Extract the [X, Y] coordinate from the center of the cell holding the provided text.  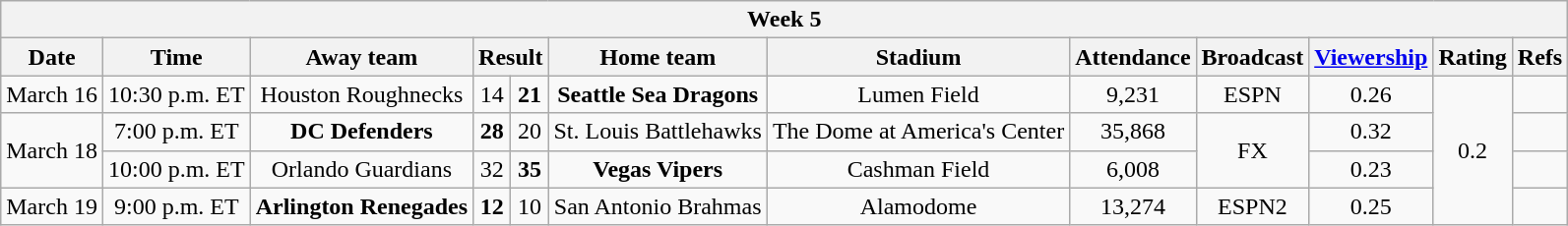
Away team [361, 57]
ESPN [1252, 94]
0.2 [1473, 150]
0.32 [1371, 132]
FX [1252, 150]
32 [492, 169]
Time [176, 57]
Refs [1539, 57]
Arlington Renegades [361, 206]
Stadium [917, 57]
Broadcast [1252, 57]
35 [530, 169]
9:00 p.m. ET [176, 206]
Week 5 [784, 20]
Orlando Guardians [361, 169]
San Antonio Brahmas [658, 206]
0.25 [1371, 206]
Result [511, 57]
13,274 [1133, 206]
9,231 [1133, 94]
Vegas Vipers [658, 169]
March 16 [52, 94]
12 [492, 206]
Attendance [1133, 57]
14 [492, 94]
Seattle Sea Dragons [658, 94]
The Dome at America's Center [917, 132]
Houston Roughnecks [361, 94]
March 18 [52, 150]
Cashman Field [917, 169]
Viewership [1371, 57]
35,868 [1133, 132]
0.26 [1371, 94]
Rating [1473, 57]
DC Defenders [361, 132]
Date [52, 57]
20 [530, 132]
Lumen Field [917, 94]
6,008 [1133, 169]
7:00 p.m. ET [176, 132]
Home team [658, 57]
Alamodome [917, 206]
21 [530, 94]
10:00 p.m. ET [176, 169]
St. Louis Battlehawks [658, 132]
March 19 [52, 206]
ESPN2 [1252, 206]
28 [492, 132]
0.23 [1371, 169]
10:30 p.m. ET [176, 94]
10 [530, 206]
